Detect which cell encompasses the target text, then output its (X, Y) center coordinate. 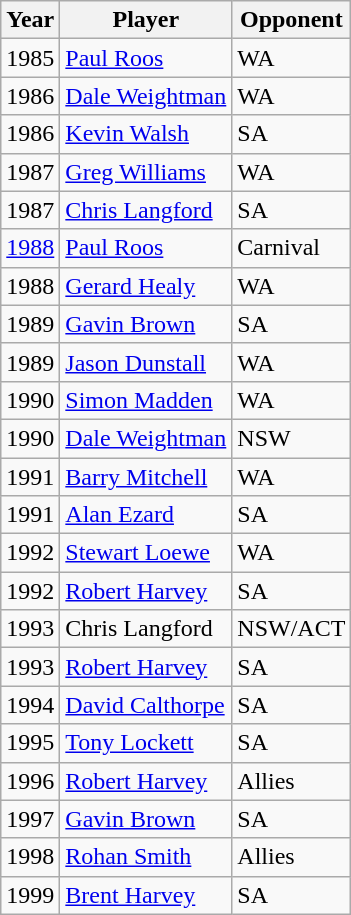
1985 (30, 58)
1998 (30, 857)
Gerard Healy (146, 286)
Simon Madden (146, 400)
Alan Ezard (146, 515)
Brent Harvey (146, 895)
1996 (30, 781)
1997 (30, 819)
Tony Lockett (146, 743)
NSW (292, 438)
1999 (30, 895)
Opponent (292, 20)
Rohan Smith (146, 857)
Stewart Loewe (146, 553)
Barry Mitchell (146, 477)
David Calthorpe (146, 705)
Kevin Walsh (146, 134)
Year (30, 20)
Player (146, 20)
1995 (30, 743)
NSW/ACT (292, 629)
Jason Dunstall (146, 362)
Greg Williams (146, 172)
1994 (30, 705)
Carnival (292, 248)
